For the text-containing cell, return its midpoint in (X, Y) coordinate format. 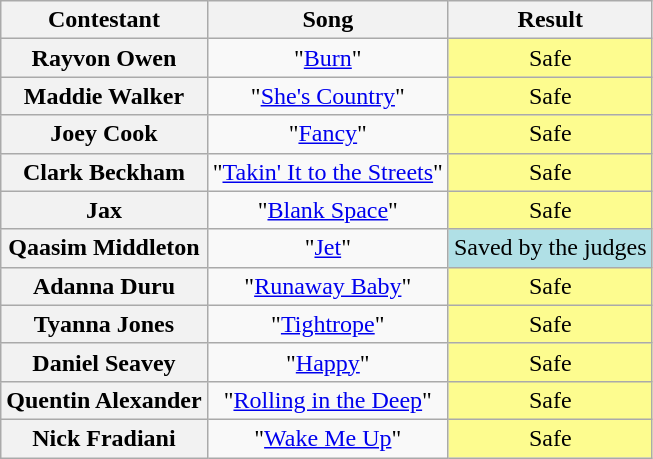
"Wake Me Up" (328, 438)
Rayvon Owen (104, 58)
Maddie Walker (104, 96)
Tyanna Jones (104, 324)
"Runaway Baby" (328, 286)
"Tightrope" (328, 324)
Jax (104, 210)
"Jet" (328, 248)
"Fancy" (328, 134)
Nick Fradiani (104, 438)
"Rolling in the Deep" (328, 400)
"Takin' It to the Streets" (328, 172)
Joey Cook (104, 134)
"Burn" (328, 58)
Quentin Alexander (104, 400)
Qaasim Middleton (104, 248)
Song (328, 20)
"Happy" (328, 362)
"Blank Space" (328, 210)
Result (550, 20)
"She's Country" (328, 96)
Daniel Seavey (104, 362)
Clark Beckham (104, 172)
Contestant (104, 20)
Saved by the judges (550, 248)
Adanna Duru (104, 286)
